Return [x, y] of the center of cell containing provided text 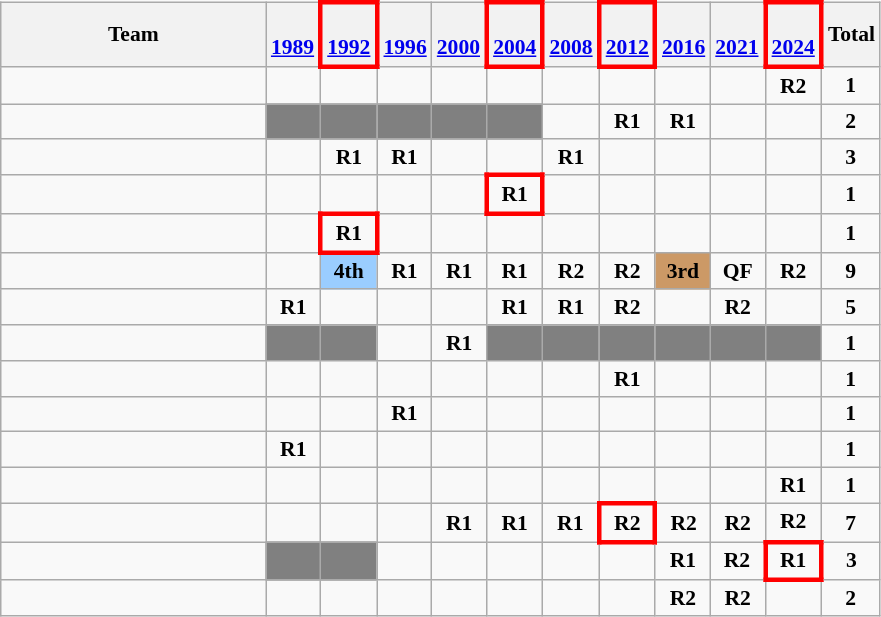
1996 [404, 35]
QF [738, 270]
2021 [738, 35]
Team [134, 35]
Total [850, 35]
9 [850, 270]
2012 [627, 35]
2024 [793, 35]
2008 [571, 35]
2004 [515, 35]
1989 [294, 35]
7 [850, 522]
4th [349, 270]
5 [850, 308]
3rd [682, 270]
2000 [460, 35]
2016 [682, 35]
1992 [349, 35]
